From the cell containing the given text, extract its center point as [X, Y] coordinate. 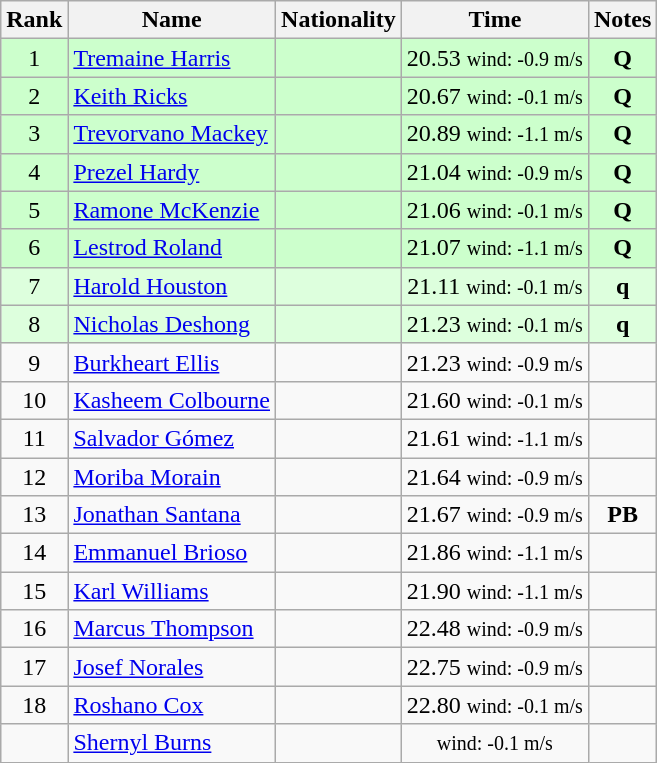
20.53 wind: -0.9 m/s [494, 58]
Ramone McKenzie [172, 210]
15 [34, 591]
14 [34, 553]
Salvador Gómez [172, 438]
21.61 wind: -1.1 m/s [494, 438]
Karl Williams [172, 591]
22.80 wind: -0.1 m/s [494, 705]
20.89 wind: -1.1 m/s [494, 134]
2 [34, 96]
Emmanuel Brioso [172, 553]
Moriba Morain [172, 477]
9 [34, 362]
5 [34, 210]
7 [34, 286]
Prezel Hardy [172, 172]
Notes [622, 20]
10 [34, 400]
12 [34, 477]
11 [34, 438]
Time [494, 20]
Name [172, 20]
Burkheart Ellis [172, 362]
Nicholas Deshong [172, 324]
wind: -0.1 m/s [494, 743]
21.07 wind: -1.1 m/s [494, 248]
4 [34, 172]
21.86 wind: -1.1 m/s [494, 553]
21.11 wind: -0.1 m/s [494, 286]
Lestrod Roland [172, 248]
3 [34, 134]
8 [34, 324]
Tremaine Harris [172, 58]
21.06 wind: -0.1 m/s [494, 210]
Shernyl Burns [172, 743]
Nationality [339, 20]
Roshano Cox [172, 705]
Keith Ricks [172, 96]
20.67 wind: -0.1 m/s [494, 96]
21.67 wind: -0.9 m/s [494, 515]
22.48 wind: -0.9 m/s [494, 629]
21.04 wind: -0.9 m/s [494, 172]
22.75 wind: -0.9 m/s [494, 667]
Jonathan Santana [172, 515]
6 [34, 248]
21.64 wind: -0.9 m/s [494, 477]
Marcus Thompson [172, 629]
18 [34, 705]
17 [34, 667]
13 [34, 515]
16 [34, 629]
21.60 wind: -0.1 m/s [494, 400]
Kasheem Colbourne [172, 400]
21.23 wind: -0.1 m/s [494, 324]
21.90 wind: -1.1 m/s [494, 591]
21.23 wind: -0.9 m/s [494, 362]
Rank [34, 20]
PB [622, 515]
Trevorvano Mackey [172, 134]
Harold Houston [172, 286]
1 [34, 58]
Josef Norales [172, 667]
